Pinpoint the cell where the given text exists, returning its (X, Y) midpoint coordinate. 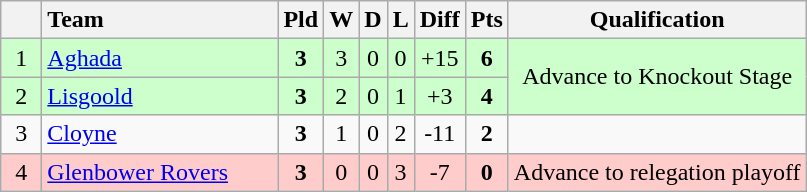
W (342, 20)
+15 (440, 58)
6 (486, 58)
Advance to Knockout Stage (657, 77)
Diff (440, 20)
Aghada (160, 58)
+3 (440, 96)
Team (160, 20)
L (400, 20)
D (373, 20)
Qualification (657, 20)
Lisgoold (160, 96)
Glenbower Rovers (160, 172)
-7 (440, 172)
Cloyne (160, 134)
Pts (486, 20)
Pld (301, 20)
Advance to relegation playoff (657, 172)
-11 (440, 134)
